Find where the given text appears and provide that cell's center as [x, y] coordinate. 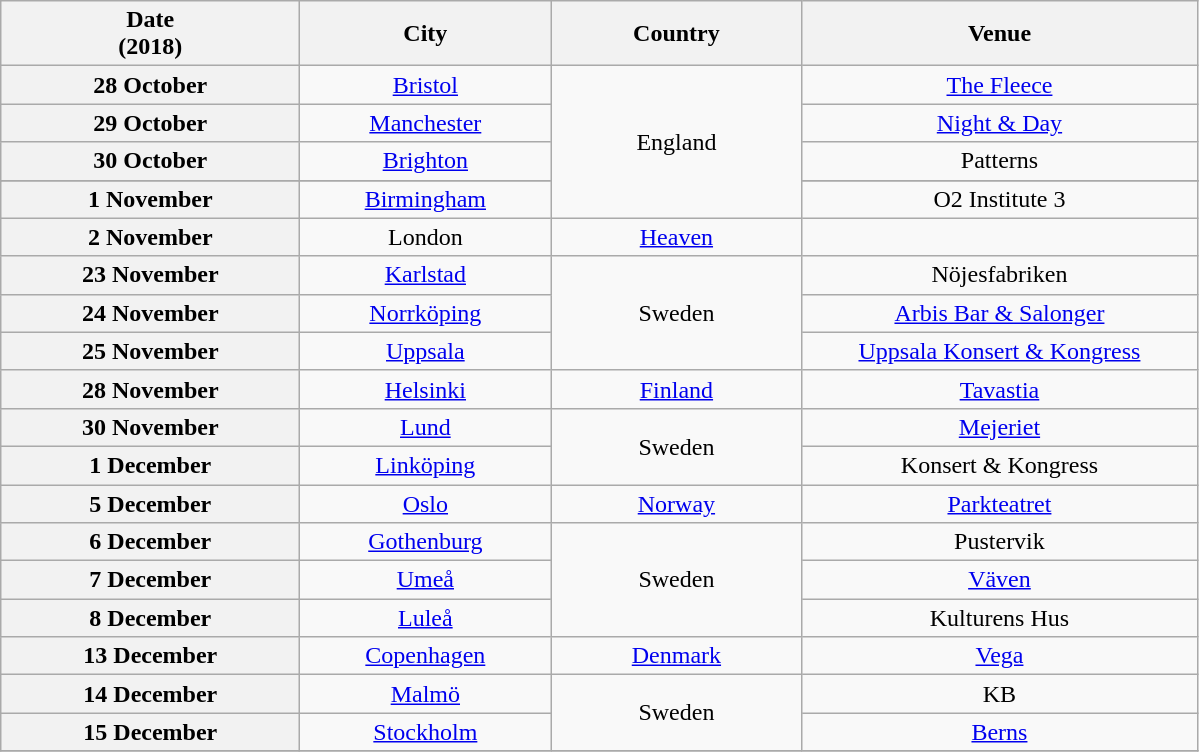
Konsert & Kongress [1000, 465]
Bristol [426, 85]
Umeå [426, 580]
Berns [1000, 732]
London [426, 237]
Birmingham [426, 199]
Tavastia [1000, 389]
Oslo [426, 503]
England [676, 142]
Gothenburg [426, 542]
Norrköping [426, 313]
Norway [676, 503]
Copenhagen [426, 656]
Pustervik [1000, 542]
Patterns [1000, 161]
5 December [150, 503]
Väven [1000, 580]
Night & Day [1000, 123]
Linköping [426, 465]
Heaven [676, 237]
Uppsala [426, 351]
Country [676, 34]
Mejeriet [1000, 427]
Arbis Bar & Salonger [1000, 313]
Kulturens Hus [1000, 618]
30 October [150, 161]
Denmark [676, 656]
Venue [1000, 34]
7 December [150, 580]
13 December [150, 656]
Lund [426, 427]
Vega [1000, 656]
28 November [150, 389]
Manchester [426, 123]
Helsinki [426, 389]
Nöjesfabriken [1000, 275]
Finland [676, 389]
Luleå [426, 618]
14 December [150, 694]
28 October [150, 85]
Brighton [426, 161]
15 December [150, 732]
24 November [150, 313]
2 November [150, 237]
1 November [150, 199]
The Fleece [1000, 85]
30 November [150, 427]
O2 Institute 3 [1000, 199]
25 November [150, 351]
Stockholm [426, 732]
Uppsala Konsert & Kongress [1000, 351]
23 November [150, 275]
8 December [150, 618]
29 October [150, 123]
Date(2018) [150, 34]
KB [1000, 694]
6 December [150, 542]
City [426, 34]
Malmö [426, 694]
1 December [150, 465]
Parkteatret [1000, 503]
Karlstad [426, 275]
